Search for the cell housing the specified text and yield its [X, Y] center coordinate. 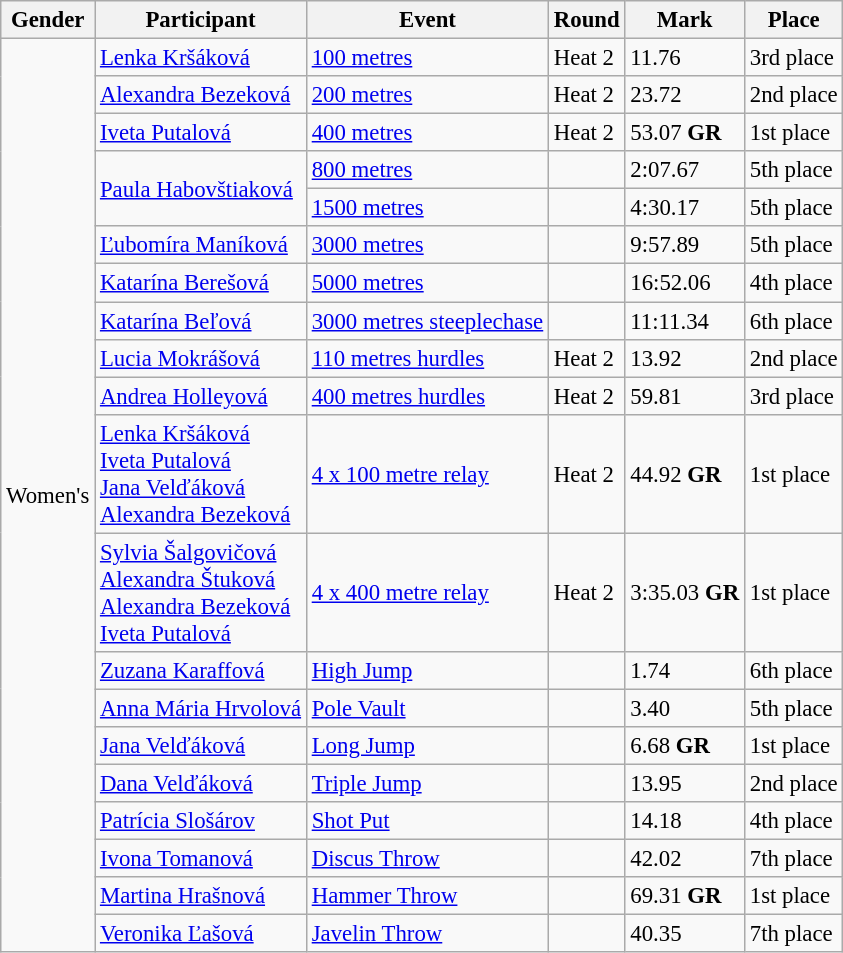
9:57.89 [684, 245]
High Jump [427, 671]
Discus Throw [427, 859]
5000 metres [427, 283]
Round [587, 20]
2:07.67 [684, 170]
40.35 [684, 934]
Jana Velďáková [201, 746]
3:35.03 GR [684, 592]
Lucia Mokrášová [201, 358]
Lenka KršákováIveta PutalováJana VelďákováAlexandra Bezeková [201, 474]
400 metres [427, 133]
Veronika Ľašová [201, 934]
Javelin Throw [427, 934]
Patrícia Slošárov [201, 821]
13.92 [684, 358]
11.76 [684, 58]
400 metres hurdles [427, 396]
Place [794, 20]
Martina Hrašnová [201, 896]
13.95 [684, 783]
16:52.06 [684, 283]
3.40 [684, 708]
110 metres hurdles [427, 358]
3000 metres steeplechase [427, 321]
Participant [201, 20]
11:11.34 [684, 321]
Sylvia ŠalgovičováAlexandra ŠtukováAlexandra BezekováIveta Putalová [201, 592]
Mark [684, 20]
Women's [48, 496]
Ivona Tomanová [201, 859]
Gender [48, 20]
1.74 [684, 671]
Katarína Berešová [201, 283]
4:30.17 [684, 208]
Event [427, 20]
Katarína Beľová [201, 321]
Paula Habovštiaková [201, 188]
Dana Velďáková [201, 783]
Ľubomíra Maníková [201, 245]
3000 metres [427, 245]
1500 metres [427, 208]
6.68 GR [684, 746]
Anna Mária Hrvolová [201, 708]
Alexandra Bezeková [201, 95]
23.72 [684, 95]
200 metres [427, 95]
4 x 100 metre relay [427, 474]
69.31 GR [684, 896]
Shot Put [427, 821]
44.92 GR [684, 474]
Iveta Putalová [201, 133]
Hammer Throw [427, 896]
Long Jump [427, 746]
Andrea Holleyová [201, 396]
42.02 [684, 859]
59.81 [684, 396]
53.07 GR [684, 133]
Triple Jump [427, 783]
800 metres [427, 170]
14.18 [684, 821]
Lenka Kršáková [201, 58]
100 metres [427, 58]
Zuzana Karaffová [201, 671]
Pole Vault [427, 708]
4 x 400 metre relay [427, 592]
